Provide the (X, Y) coordinate of the cell's center where the given text is located.  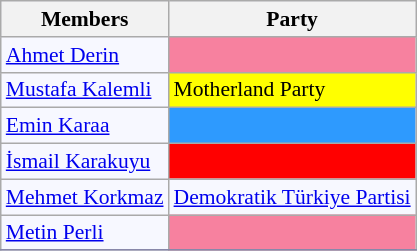
Demokratik Türkiye Partisi (292, 197)
Party (292, 19)
Motherland Party (292, 90)
Members (85, 19)
Emin Karaa (85, 126)
Metin Perli (85, 233)
İsmail Karakuyu (85, 162)
Ahmet Derin (85, 55)
Mehmet Korkmaz (85, 197)
Mustafa Kalemli (85, 90)
